Identify which cell holds the provided text, then report its [X, Y] central coordinate. 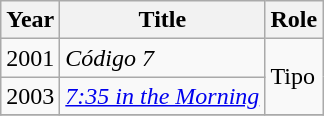
Title [162, 20]
2003 [30, 96]
2001 [30, 58]
Código 7 [162, 58]
Year [30, 20]
7:35 in the Morning [162, 96]
Tipo [294, 77]
Role [294, 20]
